Extract the [x, y] coordinate from the center of the cell holding the provided text.  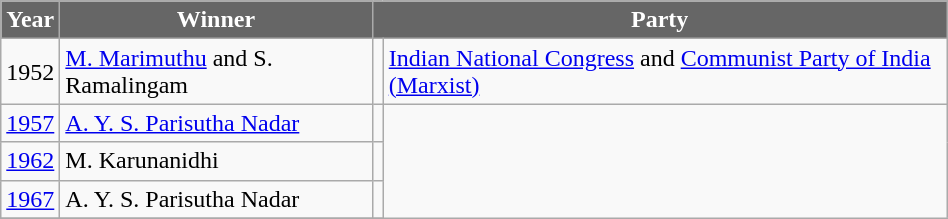
Indian National Congress and Communist Party of India (Marxist) [665, 72]
1952 [30, 72]
1962 [30, 161]
M. Karunanidhi [216, 161]
M. Marimuthu and S. Ramalingam [216, 72]
Year [30, 20]
Party [660, 20]
Winner [216, 20]
1957 [30, 123]
1967 [30, 199]
